Determine the (x, y) coordinate at the center of the cell enclosing the given text.  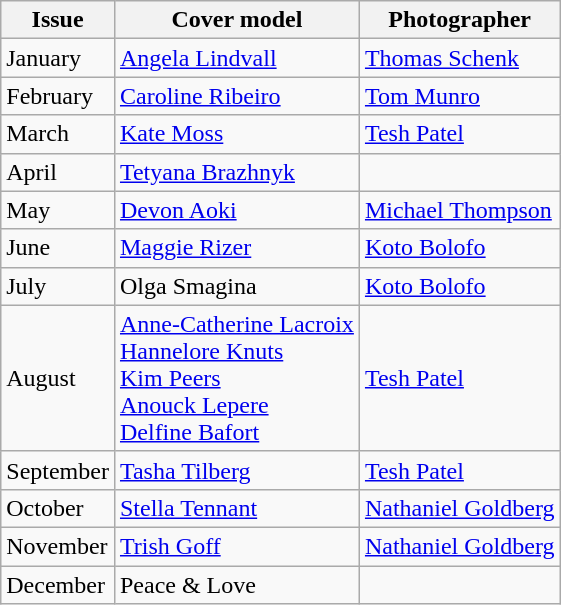
Devon Aoki (236, 210)
Olga Smagina (236, 286)
March (58, 134)
August (58, 378)
September (58, 470)
Stella Tennant (236, 508)
Tasha Tilberg (236, 470)
Cover model (236, 20)
December (58, 585)
Peace & Love (236, 585)
November (58, 546)
Anne-Catherine LacroixHannelore KnutsKim PeersAnouck Lepere Delfine Bafort (236, 378)
Maggie Rizer (236, 248)
Caroline Ribeiro (236, 96)
Trish Goff (236, 546)
Tom Munro (460, 96)
Thomas Schenk (460, 58)
January (58, 58)
Kate Moss (236, 134)
April (58, 172)
February (58, 96)
Issue (58, 20)
July (58, 286)
Michael Thompson (460, 210)
October (58, 508)
June (58, 248)
Angela Lindvall (236, 58)
Tetyana Brazhnyk (236, 172)
Photographer (460, 20)
May (58, 210)
